Locate the cell with the specified text and output its [X, Y] center coordinate. 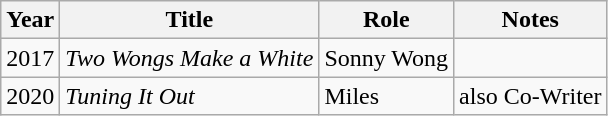
2017 [30, 58]
Title [190, 20]
also Co-Writer [530, 96]
Tuning It Out [190, 96]
Two Wongs Make a White [190, 58]
Miles [386, 96]
Sonny Wong [386, 58]
Role [386, 20]
Notes [530, 20]
Year [30, 20]
2020 [30, 96]
